Identify which cell holds the provided text, then report its [x, y] central coordinate. 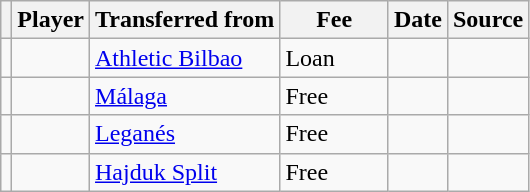
Hajduk Split [185, 172]
Leganés [185, 134]
Transferred from [185, 20]
Loan [334, 58]
Player [51, 20]
Athletic Bilbao [185, 58]
Málaga [185, 96]
Date [418, 20]
Source [488, 20]
Fee [334, 20]
